Capture the cell that displays the provided text and extract its (x, y) central coordinate. 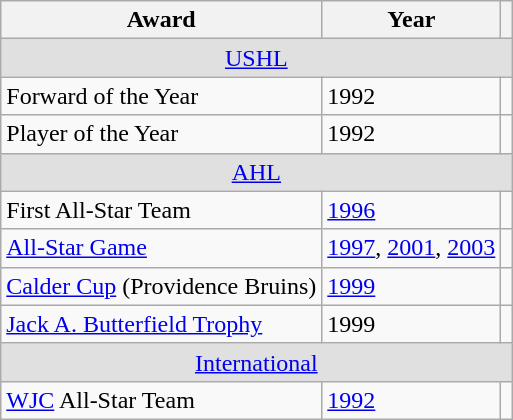
1997, 2001, 2003 (412, 248)
WJC All-Star Team (162, 400)
AHL (256, 172)
Year (412, 20)
Award (162, 20)
International (256, 362)
USHL (256, 58)
Calder Cup (Providence Bruins) (162, 286)
Forward of the Year (162, 96)
First All-Star Team (162, 210)
All-Star Game (162, 248)
Jack A. Butterfield Trophy (162, 324)
1996 (412, 210)
Player of the Year (162, 134)
